Return the (X, Y) coordinate for the center point of the cell that contains the specified text.  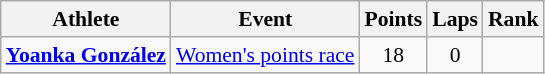
Event (266, 19)
Laps (455, 19)
18 (394, 55)
Women's points race (266, 55)
0 (455, 55)
Rank (514, 19)
Yoanka González (86, 55)
Athlete (86, 19)
Points (394, 19)
